From the cell containing the given text, extract its center point as [X, Y] coordinate. 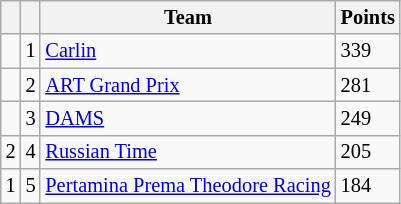
249 [368, 118]
3 [31, 118]
DAMS [188, 118]
205 [368, 152]
Carlin [188, 51]
339 [368, 51]
ART Grand Prix [188, 85]
5 [31, 186]
Points [368, 17]
184 [368, 186]
Russian Time [188, 152]
281 [368, 85]
Team [188, 17]
Pertamina Prema Theodore Racing [188, 186]
4 [31, 152]
